From the cell containing the given text, extract its center point as [x, y] coordinate. 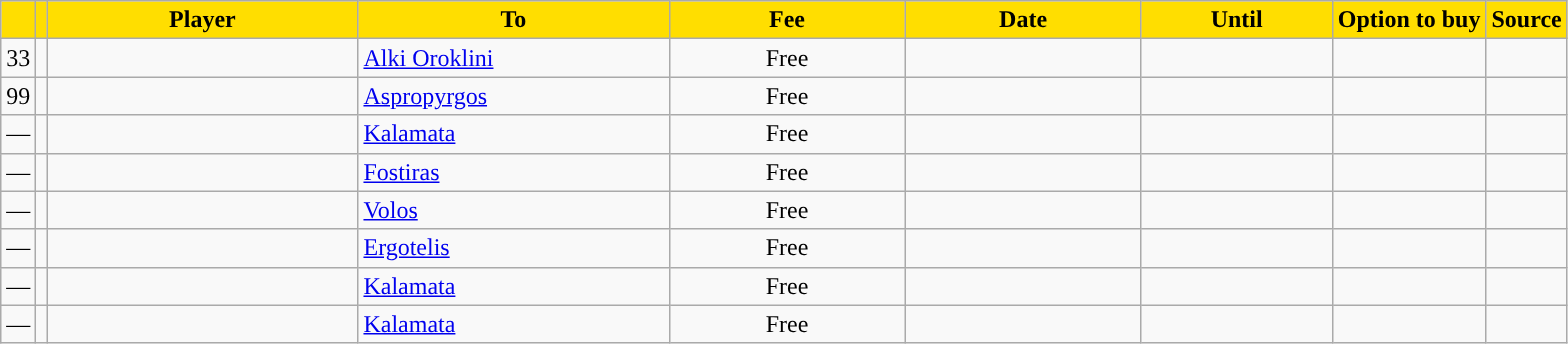
Fee [787, 20]
Until [1236, 20]
Aspropyrgos [514, 96]
Ergotelis [514, 248]
99 [18, 96]
Option to buy [1409, 20]
Volos [514, 210]
Source [1526, 20]
Date [1023, 20]
To [514, 20]
33 [18, 58]
Player [202, 20]
Alki Oroklini [514, 58]
Fostiras [514, 172]
